Return (x, y) of the center of cell containing provided text 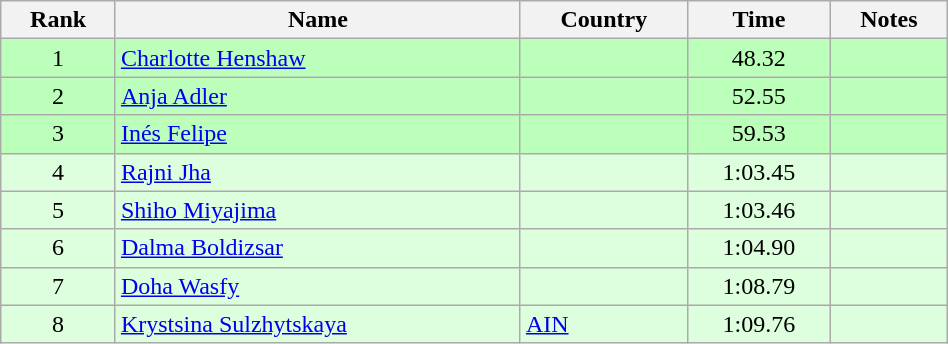
AIN (604, 324)
1 (58, 58)
2 (58, 96)
Inés Felipe (318, 134)
7 (58, 286)
1:08.79 (758, 286)
8 (58, 324)
52.55 (758, 96)
5 (58, 210)
1:03.46 (758, 210)
Time (758, 20)
59.53 (758, 134)
1:04.90 (758, 248)
Krystsina Sulzhytskaya (318, 324)
Rajni Jha (318, 172)
Dalma Boldizsar (318, 248)
4 (58, 172)
Doha Wasfy (318, 286)
6 (58, 248)
3 (58, 134)
48.32 (758, 58)
Name (318, 20)
Shiho Miyajima (318, 210)
1:09.76 (758, 324)
Notes (888, 20)
Country (604, 20)
1:03.45 (758, 172)
Anja Adler (318, 96)
Rank (58, 20)
Charlotte Henshaw (318, 58)
